Pinpoint the cell where the given text exists, returning its [x, y] midpoint coordinate. 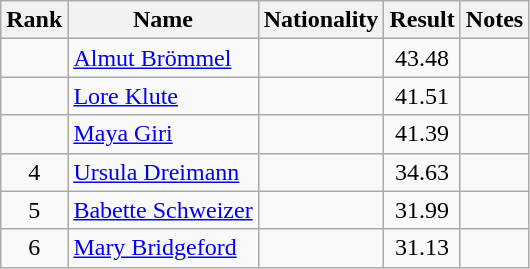
34.63 [422, 172]
Nationality [321, 20]
Babette Schweizer [163, 210]
Notes [494, 20]
41.51 [422, 96]
6 [34, 248]
43.48 [422, 58]
Lore Klute [163, 96]
4 [34, 172]
Ursula Dreimann [163, 172]
Almut Brömmel [163, 58]
5 [34, 210]
41.39 [422, 134]
Rank [34, 20]
Maya Giri [163, 134]
Name [163, 20]
Mary Bridgeford [163, 248]
31.13 [422, 248]
31.99 [422, 210]
Result [422, 20]
